Pinpoint the cell where the given text exists, returning its [X, Y] midpoint coordinate. 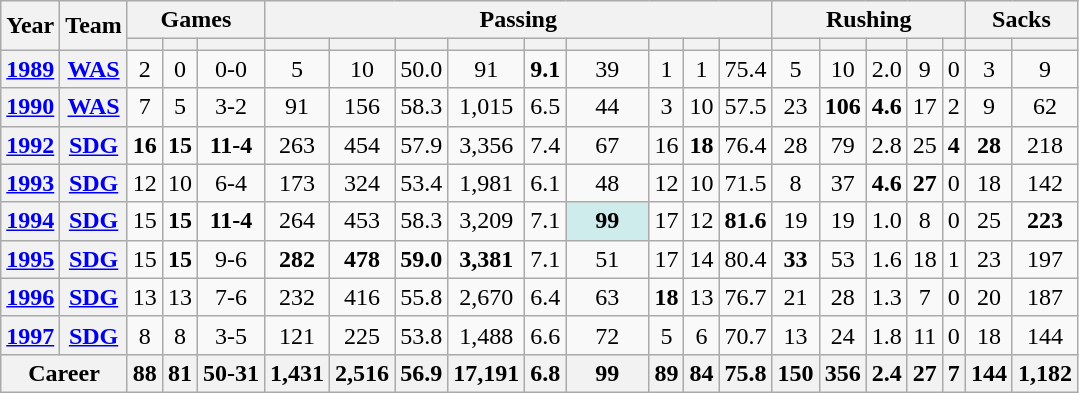
3-2 [230, 107]
53.4 [422, 183]
88 [144, 373]
225 [362, 335]
70.7 [746, 335]
24 [842, 335]
Team [94, 26]
1,981 [486, 183]
21 [796, 297]
1,431 [298, 373]
478 [362, 259]
Passing [519, 20]
2.4 [886, 373]
197 [1044, 259]
1989 [30, 69]
2,670 [486, 297]
57.5 [746, 107]
6.5 [546, 107]
Year [30, 26]
6.6 [546, 335]
50-31 [230, 373]
264 [298, 221]
1,015 [486, 107]
453 [362, 221]
Sacks [1021, 20]
53.8 [422, 335]
6 [702, 335]
56.9 [422, 373]
324 [362, 183]
84 [702, 373]
7-6 [230, 297]
3,209 [486, 221]
1994 [30, 221]
1,182 [1044, 373]
81.6 [746, 221]
150 [796, 373]
57.9 [422, 145]
6.4 [546, 297]
6-4 [230, 183]
1996 [30, 297]
6.1 [546, 183]
67 [608, 145]
263 [298, 145]
187 [1044, 297]
55.8 [422, 297]
Rushing [868, 20]
44 [608, 107]
2.0 [886, 69]
Games [196, 20]
89 [666, 373]
71.5 [746, 183]
156 [362, 107]
39 [608, 69]
1.6 [886, 259]
2.8 [886, 145]
51 [608, 259]
48 [608, 183]
121 [298, 335]
63 [608, 297]
3,381 [486, 259]
9-6 [230, 259]
0-0 [230, 69]
3,356 [486, 145]
454 [362, 145]
53 [842, 259]
37 [842, 183]
4 [954, 145]
1997 [30, 335]
3-5 [230, 335]
62 [1044, 107]
282 [298, 259]
20 [988, 297]
33 [796, 259]
75.8 [746, 373]
1993 [30, 183]
106 [842, 107]
81 [180, 373]
50.0 [422, 69]
1.3 [886, 297]
232 [298, 297]
14 [702, 259]
1992 [30, 145]
218 [1044, 145]
1.0 [886, 221]
1,488 [486, 335]
72 [608, 335]
1995 [30, 259]
Career [64, 373]
2,516 [362, 373]
223 [1044, 221]
1.8 [886, 335]
9.1 [546, 69]
59.0 [422, 259]
75.4 [746, 69]
11 [924, 335]
6.8 [546, 373]
142 [1044, 183]
1990 [30, 107]
76.7 [746, 297]
79 [842, 145]
76.4 [746, 145]
356 [842, 373]
173 [298, 183]
416 [362, 297]
7.4 [546, 145]
80.4 [746, 259]
17,191 [486, 373]
